Identify which cell holds the provided text, then report its [x, y] central coordinate. 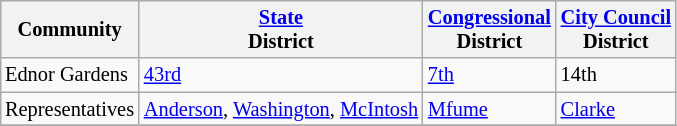
14th [616, 75]
Mfume [490, 109]
Representatives [70, 109]
Community [70, 29]
Clarke [616, 109]
City CouncilDistrict [616, 29]
CongressionalDistrict [490, 29]
StateDistrict [281, 29]
Ednor Gardens [70, 75]
43rd [281, 75]
Anderson, Washington, McIntosh [281, 109]
7th [490, 75]
